Scan for the cell matching the given text and deliver its (x, y) coordinate at center. 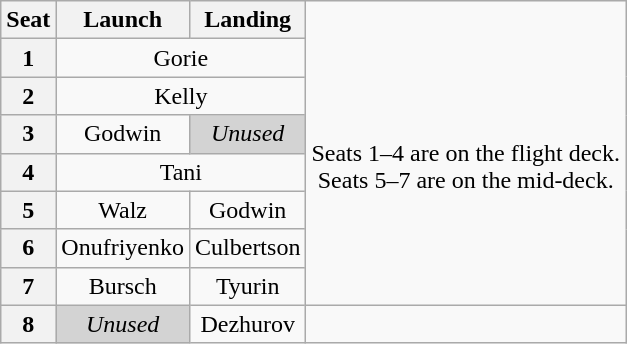
Culbertson (248, 248)
Launch (123, 20)
2 (28, 96)
Walz (123, 210)
6 (28, 248)
5 (28, 210)
Tani (181, 172)
Seats 1–4 are on the flight deck.Seats 5–7 are on the mid-deck. (466, 153)
Seat (28, 20)
7 (28, 286)
Gorie (181, 58)
3 (28, 134)
Tyurin (248, 286)
8 (28, 324)
Dezhurov (248, 324)
1 (28, 58)
Onufriyenko (123, 248)
Kelly (181, 96)
4 (28, 172)
Landing (248, 20)
Bursch (123, 286)
